For the text-containing cell, return its midpoint in (x, y) coordinate format. 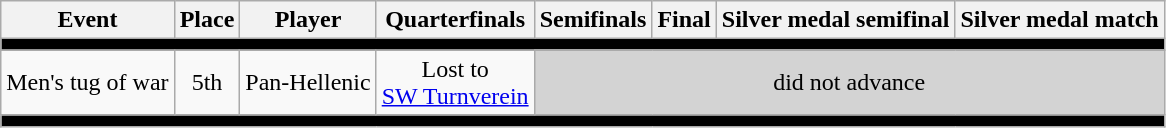
Lost to SW Turnverein (455, 82)
Event (88, 20)
Final (684, 20)
Men's tug of war (88, 82)
did not advance (849, 82)
Silver medal match (1060, 20)
Player (308, 20)
Pan-Hellenic (308, 82)
Quarterfinals (455, 20)
Place (207, 20)
5th (207, 82)
Silver medal semifinal (836, 20)
Semifinals (593, 20)
